Pinpoint the cell where the given text exists, returning its (X, Y) midpoint coordinate. 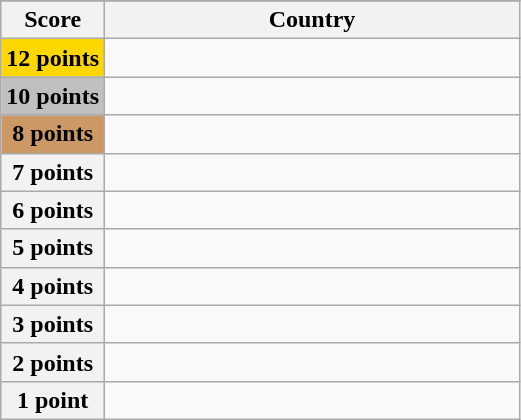
6 points (53, 210)
1 point (53, 400)
4 points (53, 286)
Country (312, 20)
8 points (53, 134)
12 points (53, 58)
2 points (53, 362)
3 points (53, 324)
5 points (53, 248)
10 points (53, 96)
7 points (53, 172)
Score (53, 20)
